Locate the cell with the specified text and output its (X, Y) center coordinate. 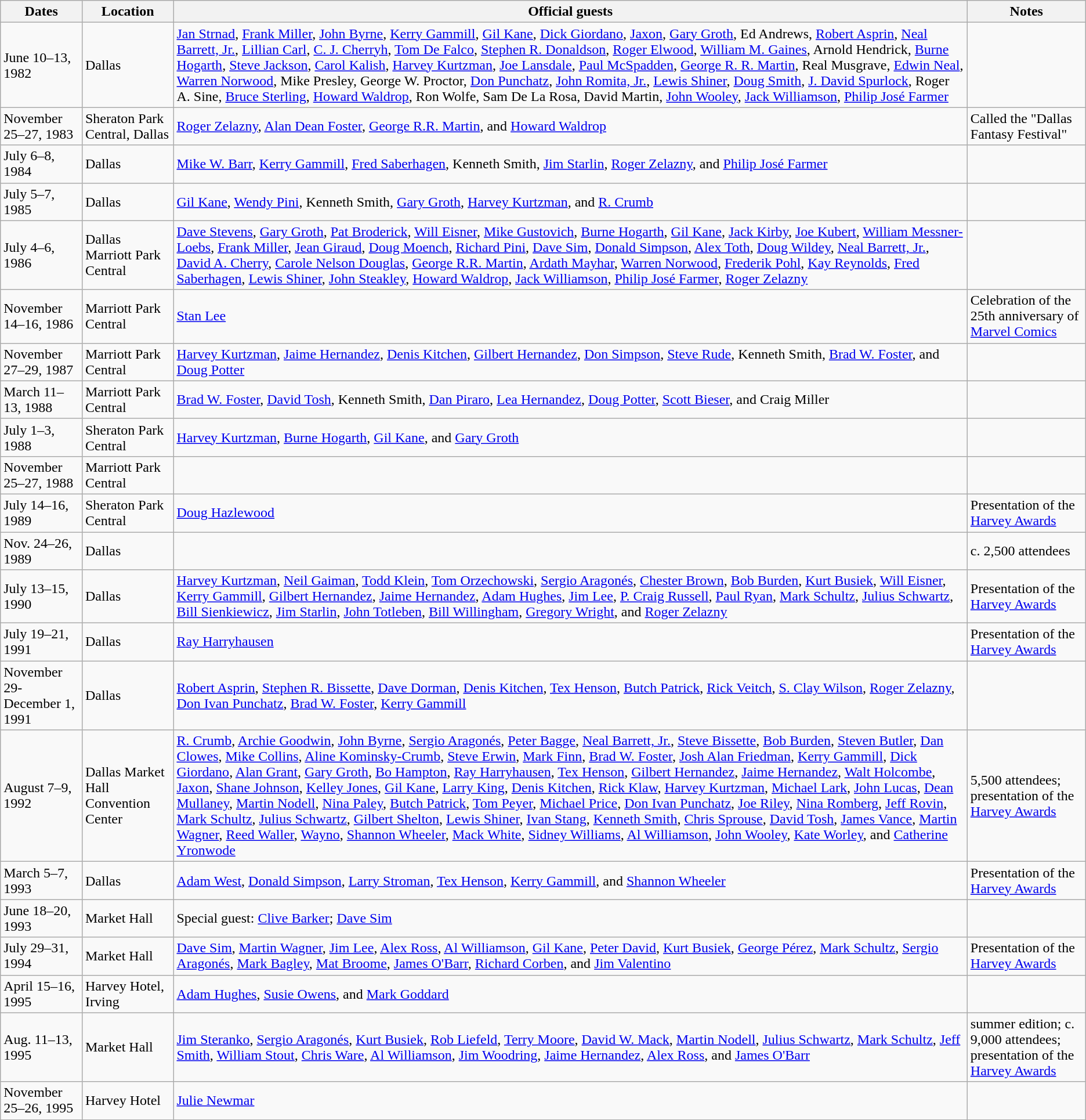
July 1–3, 1988 (42, 438)
Julie Newmar (570, 1100)
August 7–9, 1992 (42, 796)
Special guest: Clive Barker; Dave Sim (570, 918)
Called the "Dallas Fantasy Festival" (1026, 127)
July 13–15, 1990 (42, 597)
November 14–16, 1986 (42, 316)
Harvey Kurtzman, Burne Hogarth, Gil Kane, and Gary Groth (570, 438)
July 5–7, 1985 (42, 202)
Harvey Kurtzman, Jaime Hernandez, Denis Kitchen, Gilbert Hernandez, Don Simpson, Steve Rude, Kenneth Smith, Brad W. Foster, and Doug Potter (570, 362)
November 29-December 1, 1991 (42, 695)
Official guests (570, 12)
Gil Kane, Wendy Pini, Kenneth Smith, Gary Groth, Harvey Kurtzman, and R. Crumb (570, 202)
July 14–16, 1989 (42, 513)
5,500 attendees; presentation of the Harvey Awards (1026, 796)
Adam West, Donald Simpson, Larry Stroman, Tex Henson, Kerry Gammill, and Shannon Wheeler (570, 881)
Celebration of the 25th anniversary of Marvel Comics (1026, 316)
July 19–21, 1991 (42, 642)
Ray Harryhausen (570, 642)
July 4–6, 1986 (42, 255)
Brad W. Foster, David Tosh, Kenneth Smith, Dan Piraro, Lea Hernandez, Doug Potter, Scott Bieser, and Craig Miller (570, 399)
Doug Hazlewood (570, 513)
Nov. 24–26, 1989 (42, 550)
Roger Zelazny, Alan Dean Foster, George R.R. Martin, and Howard Waldrop (570, 127)
Aug. 11–13, 1995 (42, 1047)
July 6–8, 1984 (42, 164)
November 27–29, 1987 (42, 362)
Notes (1026, 12)
March 11–13, 1988 (42, 399)
Location (128, 12)
Sheraton Park Central, Dallas (128, 127)
November 25–27, 1988 (42, 475)
November 25–27, 1983 (42, 127)
summer edition; c. 9,000 attendees; presentation of the Harvey Awards (1026, 1047)
Harvey Hotel, Irving (128, 993)
November 25–26, 1995 (42, 1100)
July 29–31, 1994 (42, 956)
Dallas Market Hall Convention Center (128, 796)
April 15–16, 1995 (42, 993)
June 10–13, 1982 (42, 65)
c. 2,500 attendees (1026, 550)
Dates (42, 12)
Dallas Marriott Park Central (128, 255)
March 5–7, 1993 (42, 881)
June 18–20, 1993 (42, 918)
Adam Hughes, Susie Owens, and Mark Goddard (570, 993)
Stan Lee (570, 316)
Harvey Hotel (128, 1100)
Mike W. Barr, Kerry Gammill, Fred Saberhagen, Kenneth Smith, Jim Starlin, Roger Zelazny, and Philip José Farmer (570, 164)
